Find where the given text appears and provide that cell's center as [x, y] coordinate. 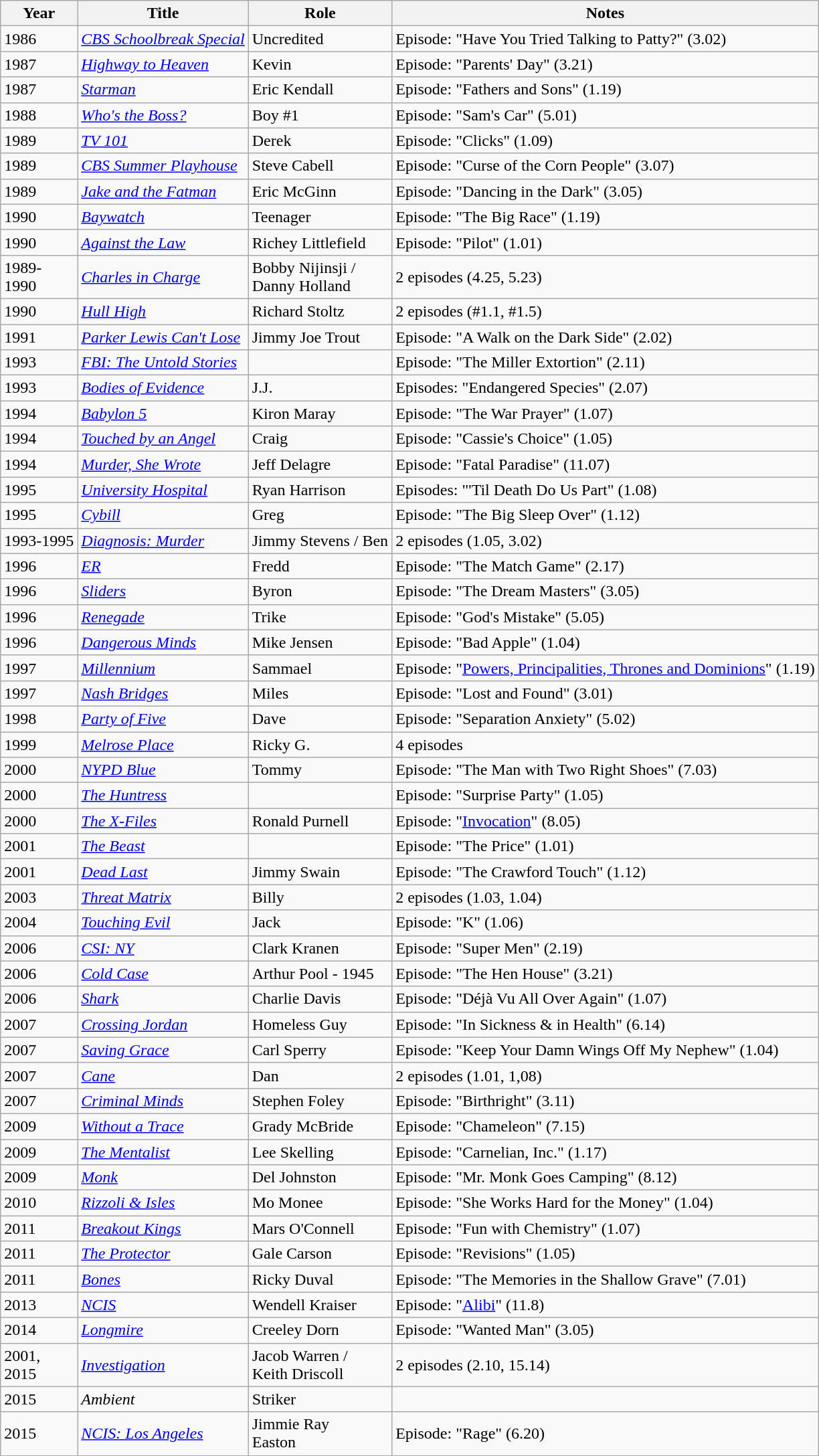
Party of Five [163, 719]
Bobby Nijinsji /Danny Holland [320, 277]
The Huntress [163, 796]
Wendell Kraiser [320, 1305]
Episodes: "Endangered Species" (2.07) [606, 388]
Episode: "Separation Anxiety" (5.02) [606, 719]
Gale Carson [320, 1254]
Jimmy Swain [320, 872]
University Hospital [163, 490]
Episode: "Wanted Man" (3.05) [606, 1330]
Miles [320, 693]
Richard Stoltz [320, 311]
FBI: The Untold Stories [163, 363]
Episode: "In Sickness & in Health" (6.14) [606, 1024]
Episode: "Cassie's Choice" (1.05) [606, 439]
2 episodes (#1.1, #1.5) [606, 311]
Episode: "She Works Hard for the Money" (1.04) [606, 1203]
2014 [39, 1330]
Episodes: "'Til Death Do Us Part" (1.08) [606, 490]
Jimmy Joe Trout [320, 337]
Cold Case [163, 974]
Episode: "Dancing in the Dark" (3.05) [606, 191]
Episode: "K" (1.06) [606, 923]
Babylon 5 [163, 414]
Craig [320, 439]
The Mentalist [163, 1152]
Dan [320, 1075]
1998 [39, 719]
Baywatch [163, 217]
Kevin [320, 64]
Del Johnston [320, 1178]
1988 [39, 115]
Bones [163, 1279]
2 episodes (4.25, 5.23) [606, 277]
Teenager [320, 217]
The Protector [163, 1254]
Parker Lewis Can't Lose [163, 337]
Rizzoli & Isles [163, 1203]
Episode: "Have You Tried Talking to Patty?" (3.02) [606, 39]
Ricky Duval [320, 1279]
Episode: "Curse of the Corn People" (3.07) [606, 166]
Episode: "Alibi" (11.8) [606, 1305]
Mars O'Connell [320, 1228]
2003 [39, 897]
Jimmy Stevens / Ben [320, 541]
2 episodes (2.10, 15.14) [606, 1365]
Eric McGinn [320, 191]
Sliders [163, 591]
Episode: "Chameleon" (7.15) [606, 1126]
2001,2015 [39, 1365]
Boy #1 [320, 115]
Title [163, 13]
Episode: "Clicks" (1.09) [606, 141]
Melrose Place [163, 745]
4 episodes [606, 745]
Episode: "Mr. Monk Goes Camping" (8.12) [606, 1178]
Longmire [163, 1330]
Steve Cabell [320, 166]
Dangerous Minds [163, 642]
Cybill [163, 515]
Episode: "Fathers and Sons" (1.19) [606, 90]
Murder, She Wrote [163, 464]
Episode: "God's Mistake" (5.05) [606, 617]
Episode: "Sam's Car" (5.01) [606, 115]
Ambient [163, 1399]
Touched by an Angel [163, 439]
Episode: "A Walk on the Dark Side" (2.02) [606, 337]
Eric Kendall [320, 90]
Shark [163, 999]
Episode: "The Hen House" (3.21) [606, 974]
Touching Evil [163, 923]
Kiron Maray [320, 414]
Episode: "Powers, Principalities, Thrones and Dominions" (1.19) [606, 668]
Episode: "The Dream Masters" (3.05) [606, 591]
Fredd [320, 566]
Breakout Kings [163, 1228]
Dave [320, 719]
2010 [39, 1203]
Jeff Delagre [320, 464]
1993-1995 [39, 541]
Homeless Guy [320, 1024]
Mo Monee [320, 1203]
Episode: "The Big Race" (1.19) [606, 217]
2 episodes (1.05, 3.02) [606, 541]
Diagnosis: Murder [163, 541]
Episode: "Invocation" (8.05) [606, 821]
Episode: "Birthright" (3.11) [606, 1101]
Episode: "Fun with Chemistry" (1.07) [606, 1228]
Episode: "The Big Sleep Over" (1.12) [606, 515]
2 episodes (1.03, 1.04) [606, 897]
1989-1990 [39, 277]
Episode: "Surprise Party" (1.05) [606, 796]
Greg [320, 515]
Jake and the Fatman [163, 191]
Investigation [163, 1365]
Sammael [320, 668]
Episode: "Lost and Found" (3.01) [606, 693]
Ricky G. [320, 745]
Highway to Heaven [163, 64]
2013 [39, 1305]
Who's the Boss? [163, 115]
Episode: "Bad Apple" (1.04) [606, 642]
J.J. [320, 388]
NYPD Blue [163, 770]
Grady McBride [320, 1126]
Charlie Davis [320, 999]
Byron [320, 591]
Episode: "Déjà Vu All Over Again" (1.07) [606, 999]
2 episodes (1.01, 1,08) [606, 1075]
Nash Bridges [163, 693]
Striker [320, 1399]
Episode: "The Memories in the Shallow Grave" (7.01) [606, 1279]
Against the Law [163, 242]
Bodies of Evidence [163, 388]
Episode: "Carnelian, Inc." (1.17) [606, 1152]
Episode: "The Match Game" (2.17) [606, 566]
Richey Littlefield [320, 242]
Saving Grace [163, 1050]
1991 [39, 337]
TV 101 [163, 141]
CBS Summer Playhouse [163, 166]
Episode: "The Man with Two Right Shoes" (7.03) [606, 770]
CBS Schoolbreak Special [163, 39]
Jack [320, 923]
Role [320, 13]
Stephen Foley [320, 1101]
1999 [39, 745]
Ronald Purnell [320, 821]
Lee Skelling [320, 1152]
Threat Matrix [163, 897]
Clark Kranen [320, 948]
Jacob Warren /Keith Driscoll [320, 1365]
Episode: "The Price" (1.01) [606, 846]
Episode: "Revisions" (1.05) [606, 1254]
Episode: "The Miller Extortion" (2.11) [606, 363]
Episode: "The Crawford Touch" (1.12) [606, 872]
ER [163, 566]
Criminal Minds [163, 1101]
The X-Files [163, 821]
Tommy [320, 770]
Millennium [163, 668]
NCIS [163, 1305]
Episode: "Parents' Day" (3.21) [606, 64]
CSI: NY [163, 948]
Episode: "Super Men" (2.19) [606, 948]
Episode: "Fatal Paradise" (11.07) [606, 464]
Episode: "The War Prayer" (1.07) [606, 414]
Episode: "Keep Your Damn Wings Off My Nephew" (1.04) [606, 1050]
Episode: "Rage" (6.20) [606, 1433]
Starman [163, 90]
Episode: "Pilot" (1.01) [606, 242]
2004 [39, 923]
Without a Trace [163, 1126]
Charles in Charge [163, 277]
Crossing Jordan [163, 1024]
Hull High [163, 311]
Uncredited [320, 39]
Billy [320, 897]
Notes [606, 13]
Arthur Pool - 1945 [320, 974]
Mike Jensen [320, 642]
Jimmie RayEaston [320, 1433]
Cane [163, 1075]
NCIS: Los Angeles [163, 1433]
1986 [39, 39]
The Beast [163, 846]
Ryan Harrison [320, 490]
Creeley Dorn [320, 1330]
Dead Last [163, 872]
Monk [163, 1178]
Carl Sperry [320, 1050]
Trike [320, 617]
Derek [320, 141]
Renegade [163, 617]
Year [39, 13]
